Locate the cell with the specified text and output its (x, y) center coordinate. 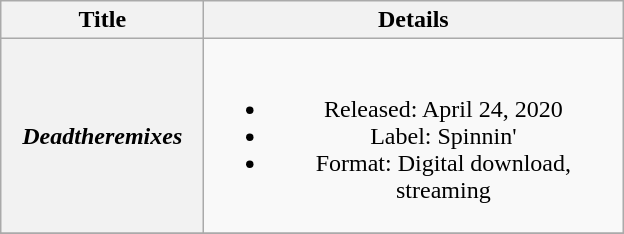
Released: April 24, 2020Label: Spinnin'Format: Digital download, streaming (414, 136)
Title (102, 20)
Details (414, 20)
Deadtheremixes (102, 136)
